Pinpoint the cell where the given text exists, returning its [X, Y] midpoint coordinate. 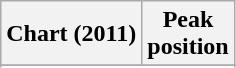
Peakposition [188, 34]
Chart (2011) [72, 34]
